Return [x, y] of the center of cell containing provided text 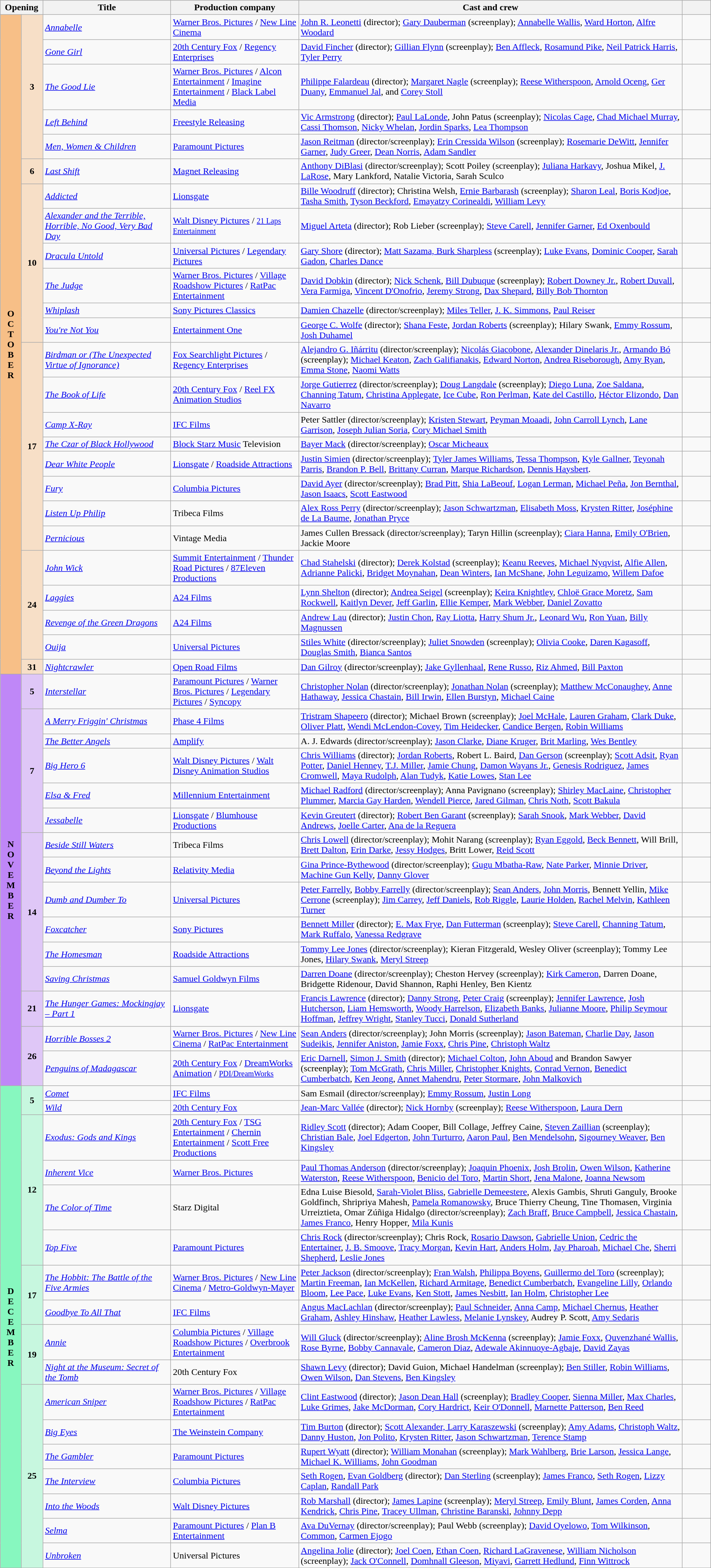
Sony Pictures [235, 930]
Camp X-Ray [107, 425]
Open Road Films [235, 667]
Peter Sattler (director/screenplay); Kristen Stewart, Peyman Moaadi, John Carroll Lynch, Lane Garrison, Joseph Julian Soria, Cory Michael Smith [490, 425]
Pernicious [107, 538]
The Color of Time [107, 1208]
Men, Women & Children [107, 147]
Whiplash [107, 310]
Warner Bros. Pictures / New Line Cinema [235, 27]
Alexander and the Terrible, Horrible, No Good, Very Bad Day [107, 226]
The Czar of Black Hollywood [107, 444]
Annabelle [107, 27]
10 [32, 263]
Damien Chazelle (director/screenplay); Miles Teller, J. K. Simmons, Paul Reiser [490, 310]
The Hobbit: The Battle of the Five Armies [107, 1283]
Starz Digital [235, 1208]
Left Behind [107, 122]
Lionsgate / Blumhouse Productions [235, 820]
Seth Rogen, Evan Goldberg (director); Dan Sterling (screenplay); James Franco, Seth Rogen, Lizzy Caplan, Randall Park [490, 1481]
Freestyle Releasing [235, 122]
Jessabelle [107, 820]
Penguins of Madagascar [107, 1068]
Magnet Releasing [235, 171]
Ouija [107, 647]
Gone Girl [107, 52]
24 [32, 605]
Walt Disney Pictures / 21 Laps Entertainment [235, 226]
Bennett Miller (director); E. Max Frye, Dan Futterman (screenplay); Steve Carell, Channing Tatum, Mark Ruffalo, Vanessa Redgrave [490, 930]
Comet [107, 1093]
Dumb and Dumber To [107, 900]
Fox Searchlight Pictures / Regency Enterprises [235, 360]
Bayer Mack (director/screenplay); Oscar Micheaux [490, 444]
The Weinstein Company [235, 1432]
Inherent Vice [107, 1172]
Beyond the Lights [107, 870]
The Judge [107, 285]
Paramount Pictures / Plan B Entertainment [235, 1531]
Title [107, 8]
The Homesman [107, 954]
Amplify [235, 741]
Gary Shore (director); Matt Sazama, Burk Sharpless (screenplay); Luke Evans, Dominic Cooper, Sarah Gadon, Charles Dance [490, 255]
Warner Bros. Pictures [235, 1172]
20th Century Fox / DreamWorks Animation / PDI/DreamWorks [235, 1068]
Phase 4 Films [235, 721]
Paramount Pictures / Warner Bros. Pictures / Legendary Pictures / Syncopy [235, 691]
Relativity Media [235, 870]
George C. Wolfe (director); Shana Feste, Jordan Roberts (screenplay); Hilary Swank, Emmy Rossum, Josh Duhamel [490, 330]
Alex Ross Perry (director/screenplay); Jason Schwartzman, Elisabeth Moss, Krysten Ritter, Joséphine de La Baume, Jonathan Pryce [490, 513]
25 [32, 1476]
The Hunger Games: Mockingjay – Part 1 [107, 1009]
David Ayer (director/screenplay); Brad Pitt, Shia LaBeouf, Logan Lerman, Michael Peña, Jon Bernthal, Jason Isaacs, Scott Eastwood [490, 489]
Universal Pictures / Legendary Pictures [235, 255]
Summit Entertainment / Thunder Road Pictures / 87Eleven Productions [235, 568]
Revenge of the Green Dragons [107, 622]
Rupert Wyatt (director); William Monahan (screenplay); Mark Wahlberg, Brie Larson, Jessica Lange, Michael K. Williams, John Goodman [490, 1456]
American Sniper [107, 1402]
James Cullen Bressack (director/screenplay); Taryn Hillin (screenplay); Ciara Hanna, Emily O'Brien, Jackie Moore [490, 538]
Warner Bros. Pictures / Alcon Entertainment / Imagine Entertainment / Black Label Media [235, 87]
Saving Christmas [107, 979]
Unbroken [107, 1555]
Philippe Falardeau (director); Margaret Nagle (screenplay); Reese Witherspoon, Arnold Oceng, Ger Duany, Emmanuel Jal, and Corey Stoll [490, 87]
12 [32, 1189]
Samuel Goldwyn Films [235, 979]
21 [32, 1009]
NOVEMBER [11, 880]
Gina Prince-Bythewood (director/screenplay); Gugu Mbatha-Raw, Nate Parker, Minnie Driver, Machine Gun Kelly, Danny Glover [490, 870]
20th Century Fox / Reel FX Animation Studios [235, 395]
20th Century Fox / TSG Entertainment / Chernin Entertainment / Scott Free Productions [235, 1137]
6 [32, 171]
Warner Bros. Pictures / New Line Cinema / Metro-Goldwyn-Mayer [235, 1283]
The Book of Life [107, 395]
John R. Leonetti (director); Gary Dauberman (screenplay); Annabelle Wallis, Ward Horton, Alfre Woodard [490, 27]
Annie [107, 1342]
Night at the Museum: Secret of the Tomb [107, 1372]
Opening [22, 8]
Jason Reitman (director/screenplay); Erin Cressida Wilson (screenplay); Rosemarie DeWitt, Jennifer Garner, Judy Greer, Dean Norris, Adam Sandler [490, 147]
Addicted [107, 196]
Exodus: Gods and Kings [107, 1137]
Millennium Entertainment [235, 796]
Dracula Untold [107, 255]
Laggies [107, 597]
Sam Esmail (director/screenplay); Emmy Rossum, Justin Long [490, 1093]
OCTOBER [11, 344]
Fury [107, 489]
Ava DuVernay (director/screenplay); Paul Webb (screenplay); David Oyelowo, Tom Wilkinson, Common, Carmen Ejogo [490, 1531]
You're Not You [107, 330]
Andrew Lau (director); Justin Chon, Ray Liotta, Harry Shum Jr., Leonard Wu, Ron Yuan, Billy Magnussen [490, 622]
Big Hero 6 [107, 766]
Nightcrawler [107, 667]
Goodbye To All That [107, 1313]
Lionsgate / Roadside Attractions [235, 464]
Listen Up Philip [107, 513]
Wild [107, 1107]
Interstellar [107, 691]
Block Starz Music Television [235, 444]
Jean-Marc Vallée (director); Nick Hornby (screenplay); Reese Witherspoon, Laura Dern [490, 1107]
Top Five [107, 1248]
7 [32, 771]
Dan Gilroy (director/screenplay); Jake Gyllenhaal, Rene Russo, Riz Ahmed, Bill Paxton [490, 667]
14 [32, 912]
Foxcatcher [107, 930]
Entertainment One [235, 330]
Walt Disney Pictures / Walt Disney Animation Studios [235, 766]
A Merry Friggin' Christmas [107, 721]
Horrible Bosses 2 [107, 1038]
Production company [235, 8]
Walt Disney Pictures [235, 1506]
The Good Lie [107, 87]
Vintage Media [235, 538]
Kevin Greutert (director); Robert Ben Garant (screenplay); Sarah Snook, Mark Webber, David Andrews, Joelle Carter, Ana de la Reguera [490, 820]
Columbia Pictures / Village Roadshow Pictures / Overbrook Entertainment [235, 1342]
19 [32, 1354]
David Fincher (director); Gillian Flynn (screenplay); Ben Affleck, Rosamund Pike, Neil Patrick Harris, Tyler Perry [490, 52]
Birdman or (The Unexpected Virtue of Ignorance) [107, 360]
Miguel Arteta (director); Rob Lieber (screenplay); Steve Carell, Jennifer Garner, Ed Oxenbould [490, 226]
Shawn Levy (director); David Guion, Michael Handelman (screenplay); Ben Stiller, Robin Williams, Owen Wilson, Dan Stevens, Ben Kingsley [490, 1372]
Elsa & Fred [107, 796]
Beside Still Waters [107, 845]
Warner Bros. Pictures / New Line Cinema / RatPac Entertainment [235, 1038]
26 [32, 1056]
Stiles White (director/screenplay); Juliet Snowden (screenplay); Olivia Cooke, Daren Kagasoff, Douglas Smith, Bianca Santos [490, 647]
Sony Pictures Classics [235, 310]
DECEMBER [11, 1327]
John Wick [107, 568]
Selma [107, 1531]
Cast and crew [490, 8]
The Gambler [107, 1456]
Tommy Lee Jones (director/screenplay); Kieran Fitzgerald, Wesley Oliver (screenplay); Tommy Lee Jones, Hilary Swank, Meryl Streep [490, 954]
The Interview [107, 1481]
3 [32, 87]
The Better Angels [107, 741]
31 [32, 667]
Big Eyes [107, 1432]
Last Shift [107, 171]
Dear White People [107, 464]
20th Century Fox / Regency Enterprises [235, 52]
Into the Woods [107, 1506]
A. J. Edwards (director/screenplay); Jason Clarke, Diane Kruger, Brit Marling, Wes Bentley [490, 741]
Roadside Attractions [235, 954]
